Search for the cell housing the specified text and yield its [X, Y] center coordinate. 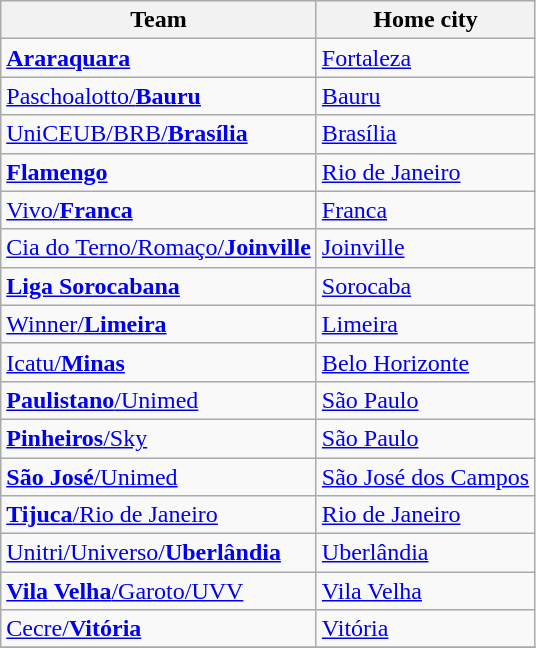
Vitória [425, 629]
Unitri/Universo/Uberlândia [159, 553]
Brasília [425, 134]
São José dos Campos [425, 477]
Vila Velha/Garoto/UVV [159, 591]
Pinheiros/Sky [159, 438]
Team [159, 20]
Cia do Terno/Romaço/Joinville [159, 248]
Paulistano/Unimed [159, 400]
Araraquara [159, 58]
Paschoalotto/Bauru [159, 96]
Liga Sorocabana [159, 286]
São José/Unimed [159, 477]
Franca [425, 210]
Flamengo [159, 172]
Vila Velha [425, 591]
Fortaleza [425, 58]
Vivo/Franca [159, 210]
Uberlândia [425, 553]
Cecre/Vitória [159, 629]
Winner/Limeira [159, 324]
Limeira [425, 324]
Bauru [425, 96]
Home city [425, 20]
Sorocaba [425, 286]
Tijuca/Rio de Janeiro [159, 515]
Joinville [425, 248]
Icatu/Minas [159, 362]
UniCEUB/BRB/Brasília [159, 134]
Belo Horizonte [425, 362]
